Detect which cell encompasses the target text, then output its [x, y] center coordinate. 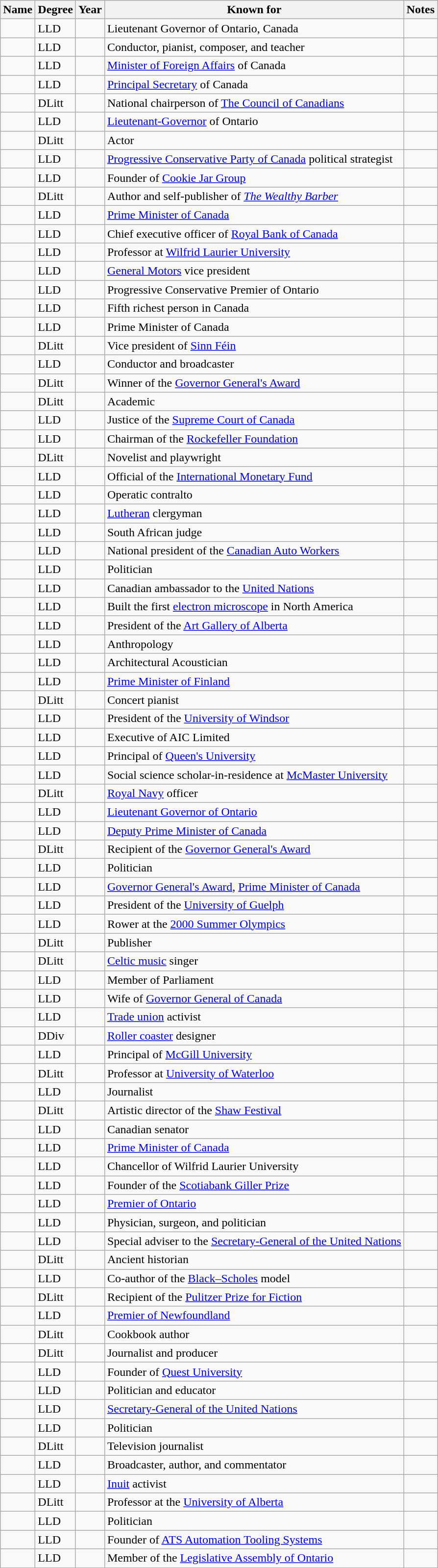
Founder of Cookie Jar Group [254, 177]
Author and self-publisher of The Wealthy Barber [254, 196]
Executive of AIC Limited [254, 737]
Ancient historian [254, 1260]
Lieutenant Governor of Ontario [254, 812]
Royal Navy officer [254, 793]
Artistic director of the Shaw Festival [254, 1110]
Conductor, pianist, composer, and teacher [254, 47]
Anthropology [254, 644]
Minister of Foreign Affairs of Canada [254, 66]
Lutheran clergyman [254, 513]
Lieutenant-Governor of Ontario [254, 122]
Professor at University of Waterloo [254, 1073]
Academic [254, 401]
President of the Art Gallery of Alberta [254, 625]
Journalist [254, 1092]
Progressive Conservative Party of Canada political strategist [254, 159]
South African judge [254, 532]
DDiv [56, 1036]
Politician and educator [254, 1390]
Special adviser to the Secretary-General of the United Nations [254, 1241]
Professor at the University of Alberta [254, 1502]
Trade union activist [254, 1017]
President of the University of Windsor [254, 719]
Governor General's Award, Prime Minister of Canada [254, 887]
Chief executive officer of Royal Bank of Canada [254, 234]
Member of Parliament [254, 980]
Social science scholar-in-residence at McMaster University [254, 774]
Canadian ambassador to the United Nations [254, 588]
Chancellor of Wilfrid Laurier University [254, 1167]
Publisher [254, 943]
Founder of ATS Automation Tooling Systems [254, 1540]
Notes [420, 10]
Recipient of the Governor General's Award [254, 849]
Degree [56, 10]
National chairperson of The Council of Canadians [254, 103]
Secretary-General of the United Nations [254, 1409]
Architectural Acoustician [254, 663]
Roller coaster designer [254, 1036]
Operatic contralto [254, 495]
Actor [254, 140]
Premier of Newfoundland [254, 1316]
Known for [254, 10]
Principal Secretary of Canada [254, 84]
Physician, surgeon, and politician [254, 1222]
Conductor and broadcaster [254, 364]
Professor at Wilfrid Laurier University [254, 252]
Recipient of the Pulitzer Prize for Fiction [254, 1297]
Vice president of Sinn Féin [254, 346]
Official of the International Monetary Fund [254, 476]
Name [18, 10]
Fifth richest person in Canada [254, 308]
Built the first electron microscope in North America [254, 607]
Founder of the Scotiabank Giller Prize [254, 1185]
Year [90, 10]
Journalist and producer [254, 1353]
Winner of the Governor General's Award [254, 383]
Television journalist [254, 1446]
Member of the Legislative Assembly of Ontario [254, 1558]
Chairman of the Rockefeller Foundation [254, 439]
Deputy Prime Minister of Canada [254, 831]
Justice of the Supreme Court of Canada [254, 420]
Broadcaster, author, and commentator [254, 1465]
Prime Minister of Finland [254, 681]
Premier of Ontario [254, 1204]
Wife of Governor General of Canada [254, 998]
Principal of McGill University [254, 1054]
General Motors vice president [254, 271]
Concert pianist [254, 700]
President of the University of Guelph [254, 905]
Novelist and playwright [254, 457]
National president of the Canadian Auto Workers [254, 551]
Celtic music singer [254, 961]
Co-author of the Black–Scholes model [254, 1278]
Cookbook author [254, 1334]
Principal of Queen's University [254, 756]
Inuit activist [254, 1484]
Founder of Quest University [254, 1371]
Progressive Conservative Premier of Ontario [254, 290]
Canadian senator [254, 1129]
Lieutenant Governor of Ontario, Canada [254, 28]
Rower at the 2000 Summer Olympics [254, 924]
